Search for the cell housing the specified text and yield its (X, Y) center coordinate. 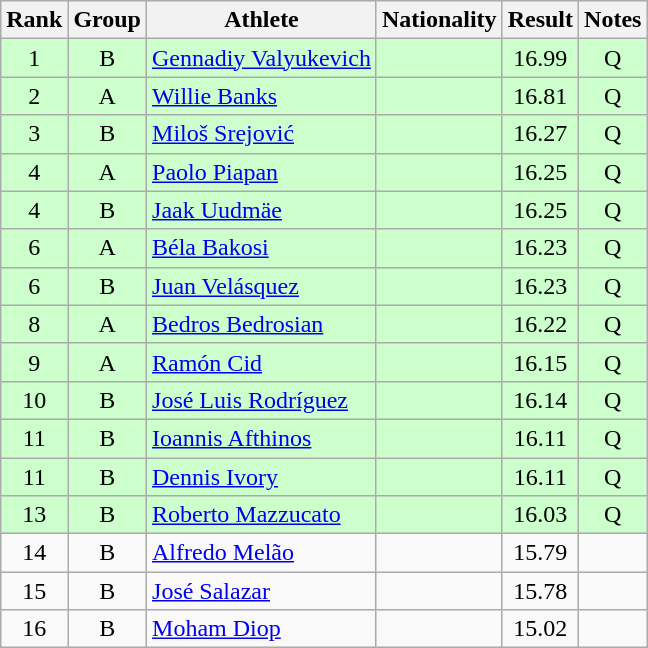
Nationality (439, 20)
15.78 (540, 591)
Roberto Mazzucato (262, 515)
1 (34, 58)
Ioannis Afthinos (262, 438)
16.22 (540, 324)
Jaak Uudmäe (262, 210)
Willie Banks (262, 96)
8 (34, 324)
Group (108, 20)
3 (34, 134)
José Luis Rodríguez (262, 400)
Miloš Srejović (262, 134)
José Salazar (262, 591)
Moham Diop (262, 629)
15.79 (540, 553)
15.02 (540, 629)
10 (34, 400)
Alfredo Melão (262, 553)
Béla Bakosi (262, 248)
Juan Velásquez (262, 286)
Result (540, 20)
Paolo Piapan (262, 172)
16.14 (540, 400)
Ramón Cid (262, 362)
16.03 (540, 515)
Notes (613, 20)
16 (34, 629)
Bedros Bedrosian (262, 324)
16.15 (540, 362)
Gennadiy Valyukevich (262, 58)
15 (34, 591)
2 (34, 96)
16.27 (540, 134)
16.81 (540, 96)
13 (34, 515)
Rank (34, 20)
16.99 (540, 58)
14 (34, 553)
Athlete (262, 20)
9 (34, 362)
Dennis Ivory (262, 477)
